Search for the cell housing the specified text and yield its [X, Y] center coordinate. 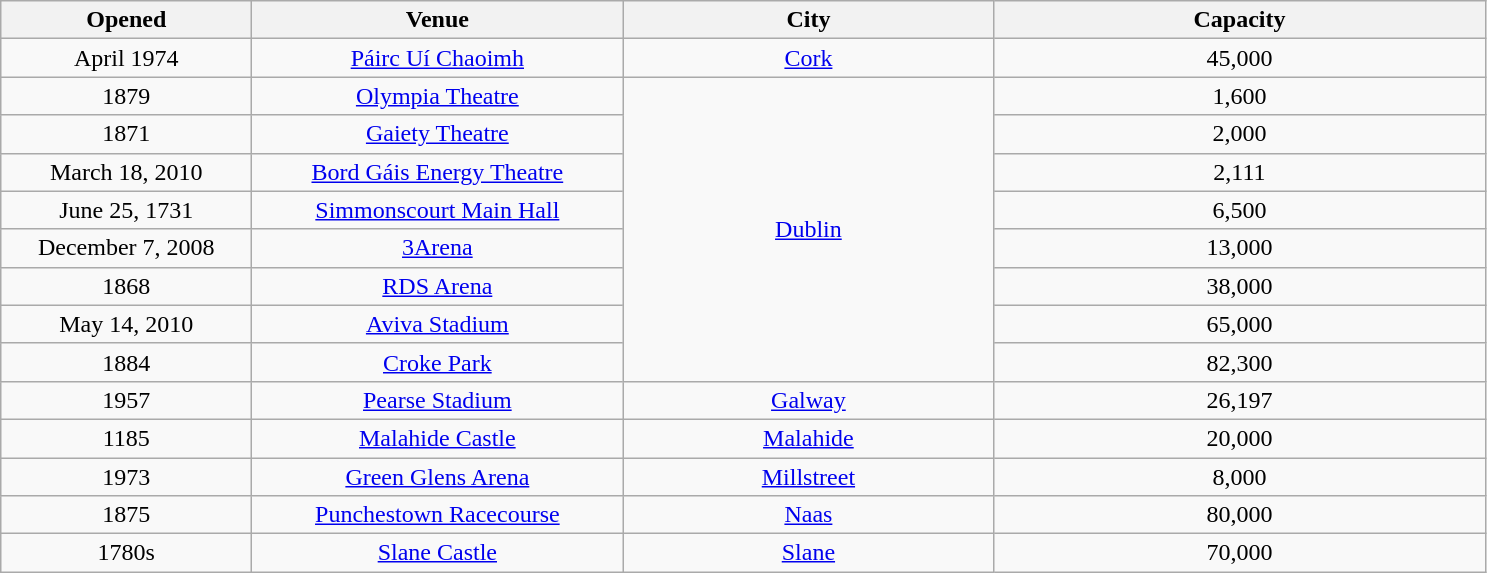
Opened [126, 20]
March 18, 2010 [126, 172]
1,600 [1240, 96]
3Arena [438, 248]
1879 [126, 96]
Galway [808, 400]
Cork [808, 58]
Malahide [808, 438]
80,000 [1240, 515]
Venue [438, 20]
26,197 [1240, 400]
December 7, 2008 [126, 248]
1871 [126, 134]
13,000 [1240, 248]
1973 [126, 477]
Green Glens Arena [438, 477]
April 1974 [126, 58]
Olympia Theatre [438, 96]
Punchestown Racecourse [438, 515]
6,500 [1240, 210]
Croke Park [438, 362]
Bord Gáis Energy Theatre [438, 172]
Simmonscourt Main Hall [438, 210]
City [808, 20]
Naas [808, 515]
Dublin [808, 229]
2,111 [1240, 172]
8,000 [1240, 477]
Pearse Stadium [438, 400]
1884 [126, 362]
1185 [126, 438]
1868 [126, 286]
38,000 [1240, 286]
Millstreet [808, 477]
Gaiety Theatre [438, 134]
Páirc Uí Chaoimh [438, 58]
82,300 [1240, 362]
Aviva Stadium [438, 324]
RDS Arena [438, 286]
1875 [126, 515]
Capacity [1240, 20]
1780s [126, 553]
70,000 [1240, 553]
Malahide Castle [438, 438]
June 25, 1731 [126, 210]
2,000 [1240, 134]
65,000 [1240, 324]
1957 [126, 400]
45,000 [1240, 58]
May 14, 2010 [126, 324]
20,000 [1240, 438]
Slane [808, 553]
Slane Castle [438, 553]
